Scan for the cell matching the given text and deliver its [X, Y] coordinate at center. 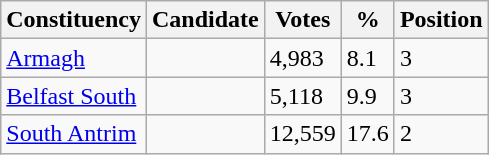
9.9 [368, 96]
Armagh [74, 58]
Belfast South [74, 96]
Position [441, 20]
South Antrim [74, 134]
Votes [302, 20]
17.6 [368, 134]
4,983 [302, 58]
5,118 [302, 96]
Candidate [205, 20]
8.1 [368, 58]
2 [441, 134]
% [368, 20]
12,559 [302, 134]
Constituency [74, 20]
